Scan for the cell matching the given text and deliver its (x, y) coordinate at center. 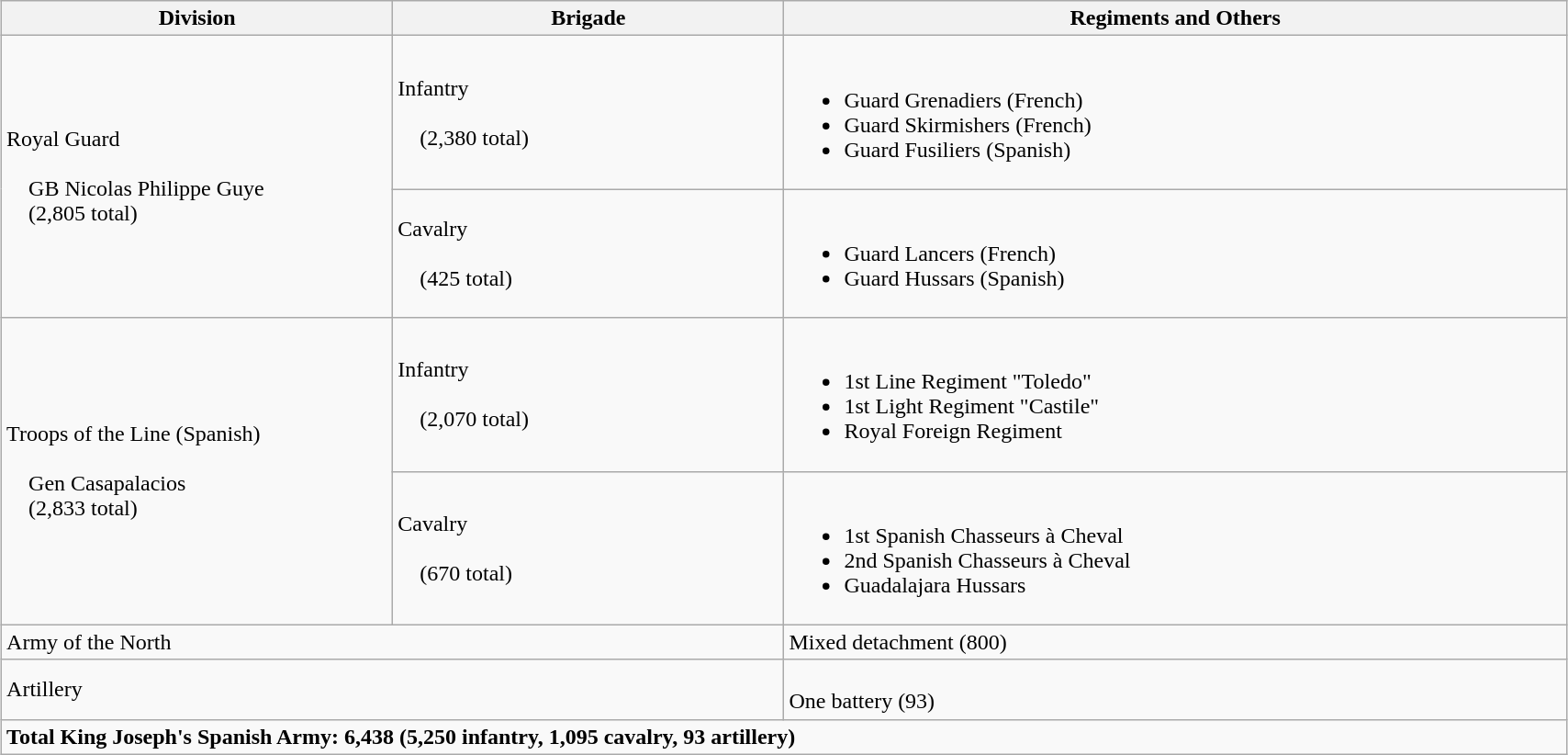
Regiments and Others (1175, 18)
Royal Guard GB Nicolas Philippe Guye (2,805 total) (197, 176)
Infantry (2,070 total) (588, 395)
1st Line Regiment "Toledo"1st Light Regiment "Castile"Royal Foreign Regiment (1175, 395)
One battery (93) (1175, 689)
Artillery (393, 689)
Mixed detachment (800) (1175, 642)
Cavalry (425 total) (588, 254)
Guard Lancers (French)Guard Hussars (Spanish) (1175, 254)
1st Spanish Chasseurs à Cheval2nd Spanish Chasseurs à ChevalGuadalajara Hussars (1175, 547)
Troops of the Line (Spanish) Gen Casapalacios (2,833 total) (197, 471)
Army of the North (393, 642)
Division (197, 18)
Infantry (2,380 total) (588, 112)
Total King Joseph's Spanish Army: 6,438 (5,250 infantry, 1,095 cavalry, 93 artillery) (784, 737)
Brigade (588, 18)
Cavalry (670 total) (588, 547)
Guard Grenadiers (French)Guard Skirmishers (French)Guard Fusiliers (Spanish) (1175, 112)
